For the text-containing cell, return its midpoint in (x, y) coordinate format. 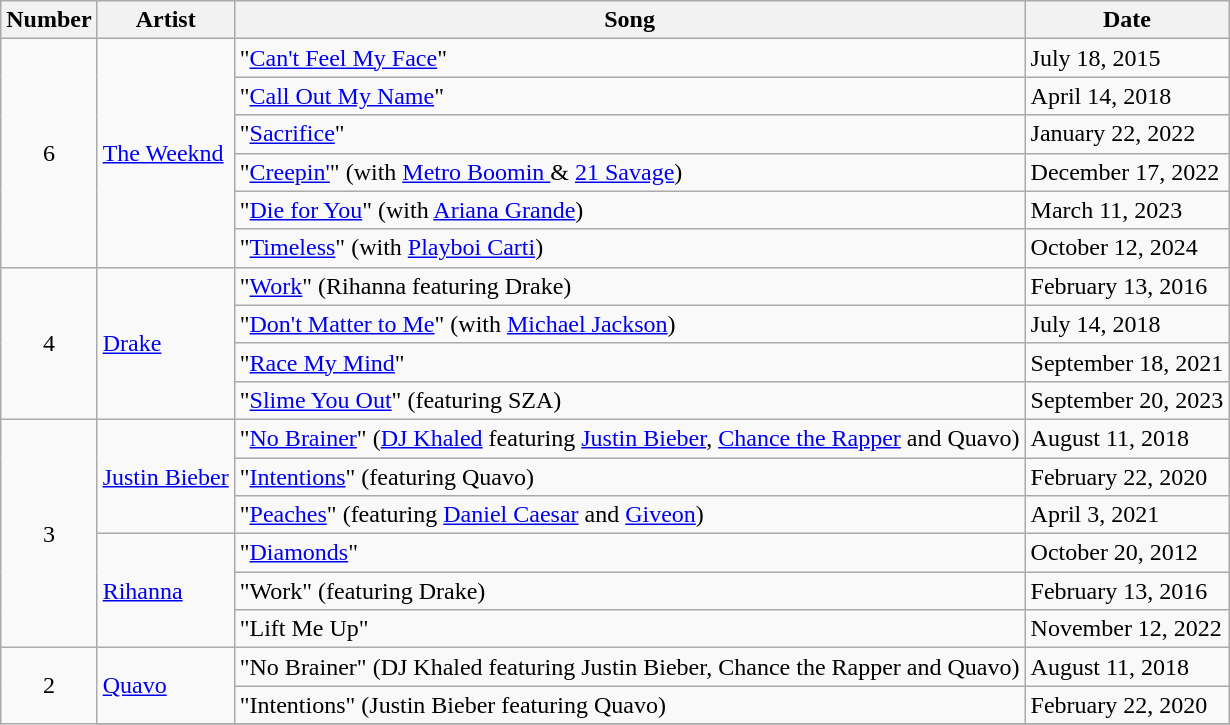
November 12, 2022 (1127, 629)
July 18, 2015 (1127, 58)
Drake (166, 343)
April 3, 2021 (1127, 515)
"Work" (featuring Drake) (630, 591)
July 14, 2018 (1127, 324)
"Can't Feel My Face" (630, 58)
"Timeless" (with Playboi Carti) (630, 248)
April 14, 2018 (1127, 96)
Justin Bieber (166, 476)
"Diamonds" (630, 553)
The Weeknd (166, 153)
"Intentions" (Justin Bieber featuring Quavo) (630, 705)
6 (49, 153)
Quavo (166, 686)
Artist (166, 20)
Song (630, 20)
4 (49, 343)
October 20, 2012 (1127, 553)
"Sacrifice" (630, 134)
Rihanna (166, 591)
"Don't Matter to Me" (with Michael Jackson) (630, 324)
"Creepin'" (with Metro Boomin & 21 Savage) (630, 172)
January 22, 2022 (1127, 134)
3 (49, 533)
"Slime You Out" (featuring SZA) (630, 400)
December 17, 2022 (1127, 172)
Date (1127, 20)
2 (49, 686)
"Die for You" (with Ariana Grande) (630, 210)
"Race My Mind" (630, 362)
October 12, 2024 (1127, 248)
"Call Out My Name" (630, 96)
March 11, 2023 (1127, 210)
Number (49, 20)
"Peaches" (featuring Daniel Caesar and Giveon) (630, 515)
"Lift Me Up" (630, 629)
"Work" (Rihanna featuring Drake) (630, 286)
September 20, 2023 (1127, 400)
"Intentions" (featuring Quavo) (630, 477)
September 18, 2021 (1127, 362)
